Return (X, Y) of the center of cell containing provided text 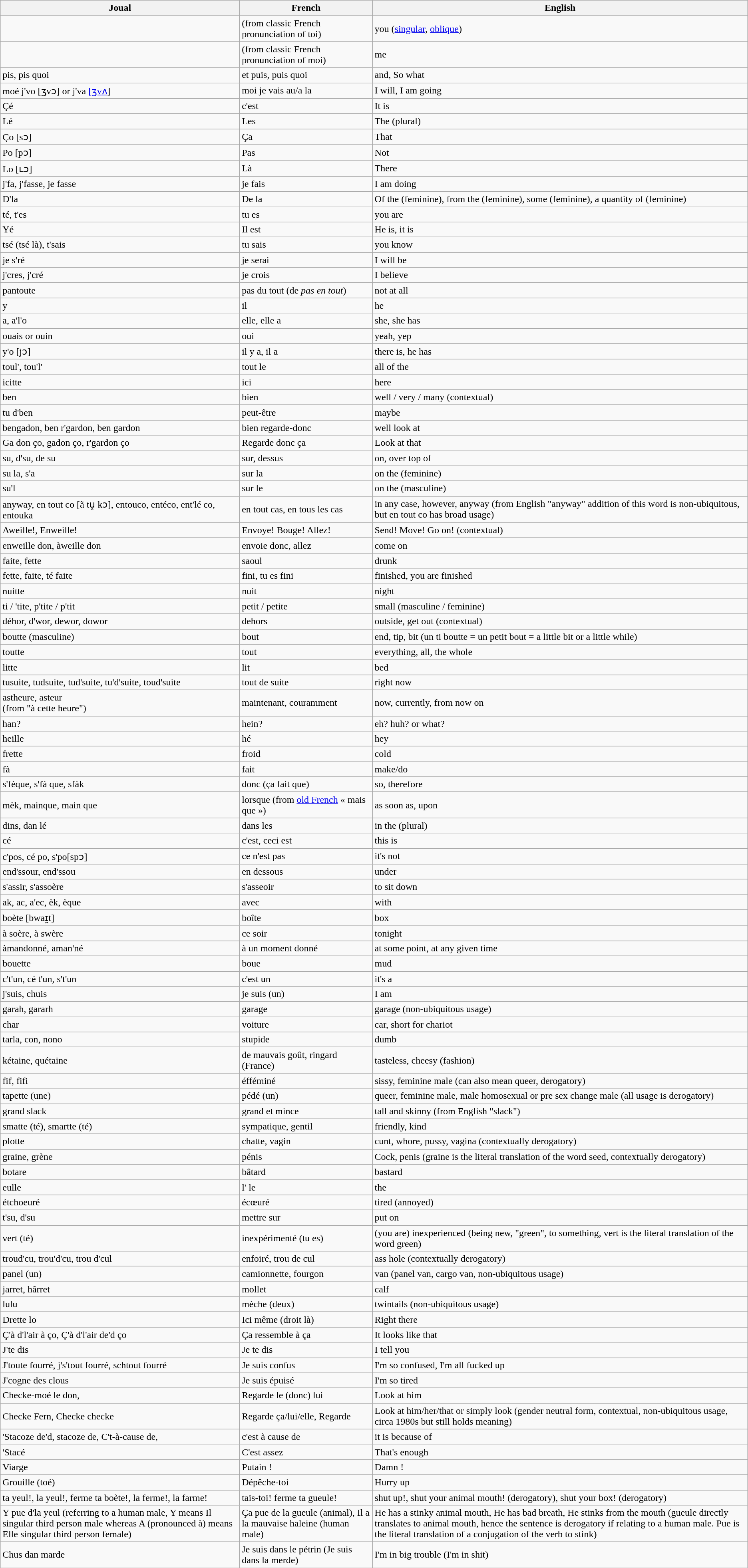
Drette lo (120, 1320)
troud'cu, trou'd'cu, trou d'cul (120, 1259)
enweille don, àweille don (120, 546)
Ga don ço, gadon ço, r'gardon ço (120, 443)
now, currently, from now on (560, 703)
Damn ! (560, 1467)
(from classic French pronunciation of toi) (306, 29)
sur la (306, 473)
That (560, 137)
moi je vais au/a la (306, 91)
He is, it is (560, 230)
Je suis épuisé (306, 1380)
it's not (560, 856)
it is because of (560, 1437)
bouette (120, 963)
litte (120, 667)
en tout cas, en tous les cas (306, 510)
end, tip, bit (un ti boutte = un petit bout = a little bit or a little while) (560, 637)
lorsque (from old French « mais que ») (306, 805)
maybe (560, 413)
lulu (120, 1304)
fif, fifi (120, 1081)
Look at him/her/that or simply look (gender neutral form, contextual, non-ubiquitous usage, circa 1980s but still holds meaning) (560, 1416)
The (plural) (560, 121)
su la, s'a (120, 473)
panel (un) (120, 1274)
I tell you (560, 1350)
ass hole (contextually derogatory) (560, 1259)
tu sais (306, 245)
su, d'su, de su (120, 458)
inexpérimenté (tu es) (306, 1238)
car, short for chariot (560, 1024)
Right there (560, 1320)
I will be (560, 260)
It looks like that (560, 1335)
well / very / many (contextual) (560, 397)
yeah, yep (560, 336)
Chus dan marde (120, 1555)
fait (306, 769)
tu es (306, 214)
French (306, 8)
tarla, con, nono (120, 1040)
petit / petite (306, 606)
Joual (120, 8)
Regarde donc ça (306, 443)
I'm in big trouble (I'm in shit) (560, 1555)
sur, dessus (306, 458)
boue (306, 963)
he (560, 306)
There (560, 169)
mettre sur (306, 1217)
ce n'est pas (306, 856)
in any case, however, anyway (from English "anyway" addition of this word is non-ubiquitous, but en tout co has broad usage) (560, 510)
tout (306, 652)
c'est, ceci est (306, 841)
It is (560, 106)
cé (120, 841)
put on (560, 1217)
vert (té) (120, 1238)
oui (306, 336)
j'suis, chuis (120, 994)
under (560, 872)
fini, tu es fini (306, 576)
drunk (560, 561)
dins, dan lé (120, 826)
bout (306, 637)
here (560, 382)
té, t'es (120, 214)
char (120, 1024)
botare (120, 1172)
c't'un, cé t'un, s't'un (120, 979)
heille (120, 739)
Grouille (toé) (120, 1482)
tu d'ben (120, 413)
finished, you are finished (560, 576)
mud (560, 963)
su'l (120, 488)
tired (annoyed) (560, 1202)
mèche (deux) (306, 1304)
queer, feminine male, male homosexual or pre sex change male (all usage is derogatory) (560, 1096)
avec (306, 902)
ici (306, 382)
étchoeuré (120, 1202)
Ici même (droit là) (306, 1320)
box (560, 918)
chatte, vagin (306, 1141)
J'cogne des clous (120, 1380)
Checke Fern, Checke checke (120, 1416)
Je suis confus (306, 1365)
il (306, 306)
Pas (306, 153)
Cock, penis (graine is the literal translation of the word seed, contextually derogatory) (560, 1157)
night (560, 591)
hey (560, 739)
je fais (306, 184)
pédé (un) (306, 1096)
dehors (306, 621)
je s'ré (120, 260)
icitte (120, 382)
you (singular, oblique) (560, 29)
froid (306, 754)
maintenant, couramment (306, 703)
voiture (306, 1024)
C'est assez (306, 1452)
on, over top of (560, 458)
ouais or ouin (120, 336)
a, a'l'o (120, 321)
to sit down (560, 887)
Aweille!, Enweille! (120, 530)
c'est (306, 106)
I'm so tired (560, 1380)
bien regarde-donc (306, 428)
ak, ac, a'ec, èk, èque (120, 902)
fà (120, 769)
eh? huh? or what? (560, 723)
cold (560, 754)
camionnette, fourgon (306, 1274)
déhor, d'wor, dewor, dowor (120, 621)
bed (560, 667)
Les (306, 121)
everything, all, the whole (560, 652)
end'ssour, end'ssou (120, 872)
à un moment donné (306, 948)
I am (560, 994)
y'o [jɔ] (120, 351)
dumb (560, 1040)
pantoute (120, 290)
English (560, 8)
shut up!, shut your animal mouth! (derogatory), shut your box! (derogatory) (560, 1497)
elle, elle a (306, 321)
boutte (masculine) (120, 637)
you know (560, 245)
Je te dis (306, 1350)
garage (306, 1009)
c'pos, cé po, s'po[spɔ] (120, 856)
tout le (306, 367)
lit (306, 667)
toutte (120, 652)
toul', tou'l' (120, 367)
garah, gararh (120, 1009)
you are (560, 214)
tonight (560, 933)
small (masculine / feminine) (560, 606)
je suis (un) (306, 994)
I will, I am going (560, 91)
Il est (306, 230)
Lo [ʟɔ] (120, 169)
c'est un (306, 979)
make/do (560, 769)
sympatique, gentil (306, 1126)
Lé (120, 121)
boète [bwaɪ̯t] (120, 918)
as soon as, upon (560, 805)
donc (ça fait que) (306, 784)
Of the (feminine), from the (feminine), some (feminine), a quantity of (feminine) (560, 199)
friendly, kind (560, 1126)
so, therefore (560, 784)
écœuré (306, 1202)
ce soir (306, 933)
dans les (306, 826)
grand et mince (306, 1111)
this is (560, 841)
han? (120, 723)
tasteless, cheesy (fashion) (560, 1060)
je serai (306, 260)
on the (masculine) (560, 488)
boîte (306, 918)
enfoiré, trou de cul (306, 1259)
Ço [sɔ] (120, 137)
hein? (306, 723)
Not (560, 153)
That's enough (560, 1452)
cunt, whore, pussy, vagina (contextually derogatory) (560, 1141)
J'te dis (120, 1350)
eulle (120, 1187)
tais-toi! ferme ta gueule! (306, 1497)
in the (plural) (560, 826)
kétaine, quétaine (120, 1060)
faite, fette (120, 561)
right now (560, 682)
and, So what (560, 75)
Putain ! (306, 1467)
jarret, hârret (120, 1289)
De la (306, 199)
de mauvais goût, ringard (France) (306, 1060)
Là (306, 169)
saoul (306, 561)
Yé (120, 230)
c'est à cause de (306, 1437)
'Stacé (120, 1452)
Regarde ça/lui/elle, Regarde (306, 1416)
she, she has (560, 321)
Çé (120, 106)
mèk, mainque, main que (120, 805)
Envoye! Bouge! Allez! (306, 530)
van (panel van, cargo van, non-ubiquitous usage) (560, 1274)
tout de suite (306, 682)
Look at him (560, 1395)
y (120, 306)
pas du tout (de pas en tout) (306, 290)
Ç'à d'l'air à ço, Ç'à d'l'air de'd ço (120, 1335)
éfféminé (306, 1081)
Po [pɔ] (120, 153)
moé j'vo [ʒvɔ] or j'va [ʒvʌ] (120, 91)
à soère, à swère (120, 933)
calf (560, 1289)
Regarde le (donc) lui (306, 1395)
l' le (306, 1187)
Dépêche-toi (306, 1482)
frette (120, 754)
s'asseoir (306, 887)
je crois (306, 275)
nuitte (120, 591)
(you are) inexperienced (being new, "green", to something, vert is the literal translation of the word green) (560, 1238)
Hurry up (560, 1482)
Je suis dans le pétrin (Je suis dans la merde) (306, 1555)
(from classic French pronunciation of moi) (306, 54)
pénis (306, 1157)
t'su, d'su (120, 1217)
anyway, en tout co [ã tu̥ kɔ], entouco, entéco, ent'lé co, entouka (120, 510)
Ça ressemble à ça (306, 1335)
j'cres, j'cré (120, 275)
it's a (560, 979)
mollet (306, 1289)
Checke-moé le don, (120, 1395)
sissy, feminine male (can also mean queer, derogatory) (560, 1081)
sur le (306, 488)
the (560, 1187)
not at all (560, 290)
I'm so confused, I'm all fucked up (560, 1365)
en dessous (306, 872)
grand slack (120, 1111)
ta yeul!, la yeul!, ferme ta boète!, la ferme!, la farme! (120, 1497)
stupide (306, 1040)
bien (306, 397)
I am doing (560, 184)
plotte (120, 1141)
graine, grène (120, 1157)
fette, faite, té faite (120, 576)
Y pue d'la yeul (referring to a human male, Y means Il singular third person male whereas A (pronounced à) means Elle singular third person female) (120, 1524)
Look at that (560, 443)
garage (non-ubiquitous usage) (560, 1009)
àmandonné, aman'né (120, 948)
ben (120, 397)
Send! Move! Go on! (contextual) (560, 530)
on the (feminine) (560, 473)
astheure, asteur(from "à cette heure") (120, 703)
there is, he has (560, 351)
outside, get out (contextual) (560, 621)
with (560, 902)
come on (560, 546)
I believe (560, 275)
et puis, puis quoi (306, 75)
tapette (une) (120, 1096)
j'fa, j'fasse, je fasse (120, 184)
'Stacoze de'd, stacoze de, C't-à-cause de, (120, 1437)
bastard (560, 1172)
ti / 'tite, p'tite / p'tit (120, 606)
bengadon, ben r'gardon, ben gardon (120, 428)
twintails (non-ubiquitous usage) (560, 1304)
me (560, 54)
bâtard (306, 1172)
D'la (120, 199)
s'fèque, s'fà que, sfàk (120, 784)
tsé (tsé là), t'sais (120, 245)
hé (306, 739)
nuit (306, 591)
pis, pis quoi (120, 75)
smatte (té), smartte (té) (120, 1126)
well look at (560, 428)
all of the (560, 367)
at some point, at any given time (560, 948)
s'assir, s'assoère (120, 887)
Viarge (120, 1467)
J'toute fourré, j's'tout fourré, schtout fourré (120, 1365)
tusuite, tudsuite, tud'suite, tu'd'suite, toud'suite (120, 682)
Ça pue de la gueule (animal), Il a la mauvaise haleine (human male) (306, 1524)
il y a, il a (306, 351)
Ça (306, 137)
envoie donc, allez (306, 546)
peut-être (306, 413)
tall and skinny (from English "slack") (560, 1111)
